Output the (x, y) coordinate of the center of the cell containing the given text.  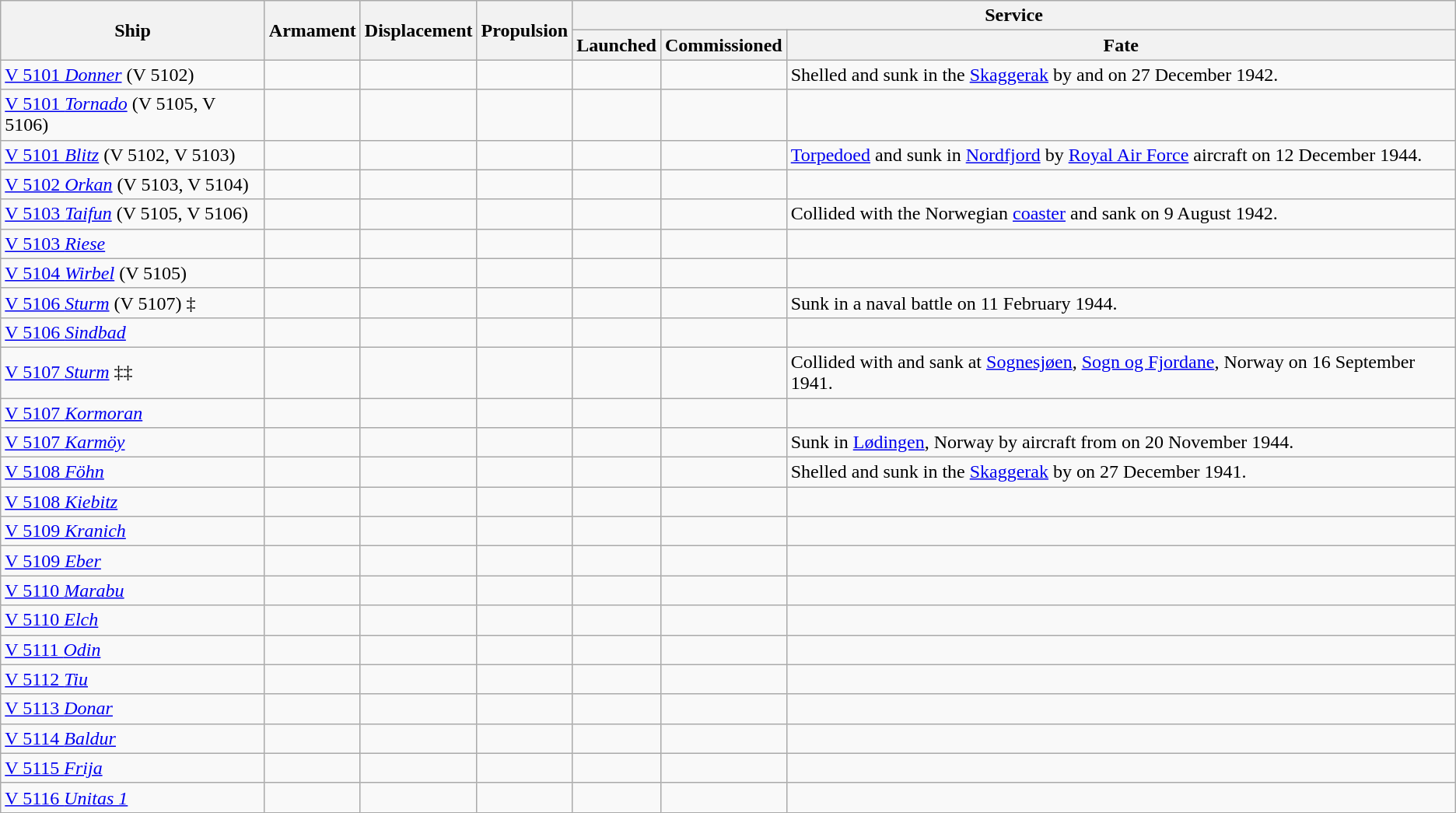
V 5111 Odin (133, 650)
V 5103 Riese (133, 244)
V 5101 Blitz (V 5102, V 5103) (133, 155)
Shelled and sunk in the Skaggerak by and on 27 December 1942. (1121, 75)
V 5101 Donner (V 5102) (133, 75)
V 5106 Sturm (V 5107) ‡ (133, 303)
Collided with the Norwegian coaster and sank on 9 August 1942. (1121, 214)
Service (1014, 16)
V 5107 Karmöy (133, 443)
Commissioned (723, 45)
V 5110 Elch (133, 620)
Shelled and sunk in the Skaggerak by on 27 December 1941. (1121, 472)
V 5116 Unitas 1 (133, 797)
V 5101 Tornado (V 5105, V 5106) (133, 115)
Sunk in Lødingen, Norway by aircraft from on 20 November 1944. (1121, 443)
V 5103 Taifun (V 5105, V 5106) (133, 214)
Collided with and sank at Sognesjøen, Sogn og Fjordane, Norway on 16 September 1941. (1121, 372)
Ship (133, 30)
V 5114 Baldur (133, 738)
V 5107 Kormoran (133, 413)
V 5112 Tiu (133, 679)
V 5102 Orkan (V 5103, V 5104) (133, 184)
V 5108 Kiebitz (133, 502)
V 5109 Eber (133, 561)
Armament (313, 30)
V 5104 Wirbel (V 5105) (133, 273)
Sunk in a naval battle on 11 February 1944. (1121, 303)
V 5108 Föhn (133, 472)
V 5107 Sturm ‡‡ (133, 372)
Displacement (418, 30)
V 5113 Donar (133, 709)
V 5115 Frija (133, 768)
V 5109 Kranich (133, 531)
V 5110 Marabu (133, 590)
V 5106 Sindbad (133, 332)
Fate (1121, 45)
Launched (617, 45)
Propulsion (524, 30)
Torpedoed and sunk in Nordfjord by Royal Air Force aircraft on 12 December 1944. (1121, 155)
